Capture the cell that displays the provided text and extract its [x, y] central coordinate. 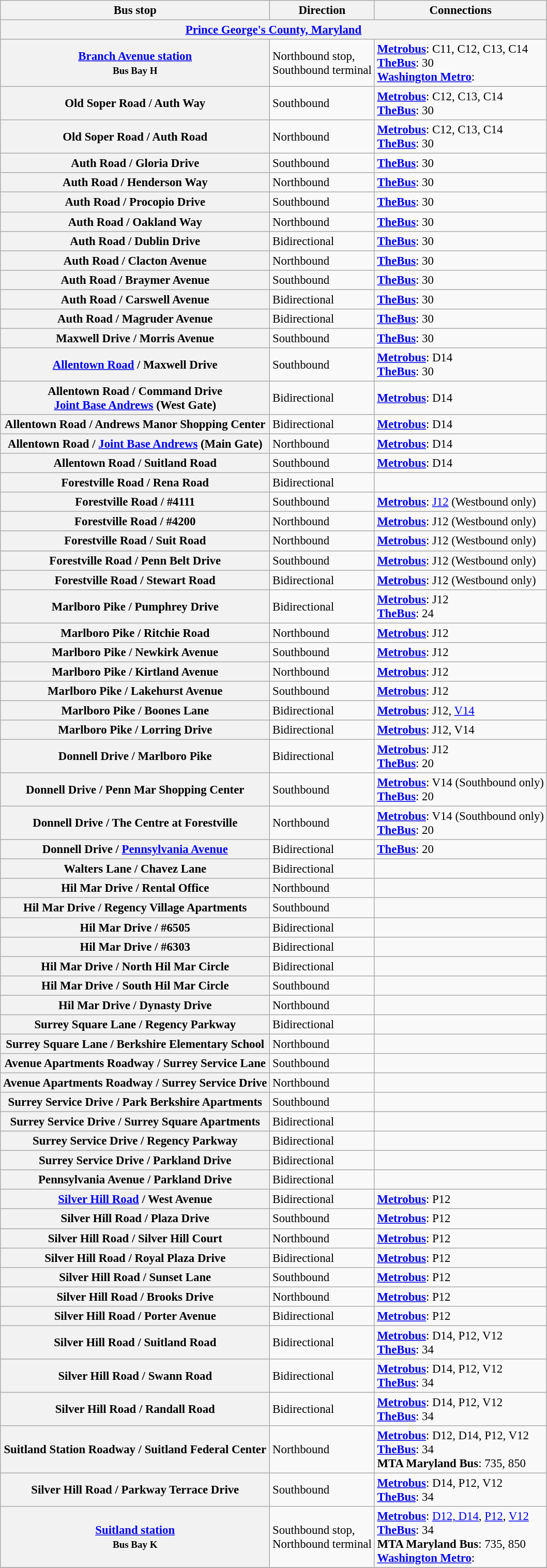
Hil Mar Drive / North Hil Mar Circle [135, 966]
Suitland stationBus Bay K [135, 1537]
Donnell Drive / Pennsylvania Avenue [135, 849]
Donnell Drive / Marlboro Pike [135, 757]
Marlboro Pike / Boones Lane [135, 710]
Metrobus: D14 TheBus: 30 [460, 365]
Auth Road / Braymer Avenue [135, 280]
Old Soper Road / Auth Way [135, 103]
Silver Hill Road / Swann Road [135, 1376]
Silver Hill Road / Randall Road [135, 1409]
Forestville Road / Suit Road [135, 541]
Auth Road / Magruder Avenue [135, 319]
Donnell Drive / Penn Mar Shopping Center [135, 790]
Avenue Apartments Roadway / Surrey Service Drive [135, 1083]
Silver Hill Road / Suitland Road [135, 1342]
Old Soper Road / Auth Road [135, 136]
Walters Lane / Chavez Lane [135, 869]
Silver Hill Road / Parkway Terrace Drive [135, 1490]
Metrobus: C11, C12, C13, C14 TheBus: 30 Washington Metro: [460, 63]
Maxwell Drive / Morris Avenue [135, 338]
Allentown Road / Suitland Road [135, 463]
Hil Mar Drive / South Hil Mar Circle [135, 985]
Donnell Drive / The Centre at Forestville [135, 823]
Silver Hill Road / Porter Avenue [135, 1316]
Allentown Road / Andrews Manor Shopping Center [135, 424]
Allentown Road / Command DriveJoint Base Andrews (West Gate) [135, 398]
Avenue Apartments Roadway / Surrey Service Lane [135, 1063]
Suitland Station Roadway / Suitland Federal Center [135, 1450]
Hil Mar Drive / #6505 [135, 927]
Marlboro Pike / Newkirk Avenue [135, 652]
Hil Mar Drive / Regency Village Apartments [135, 908]
Connections [460, 10]
Metrobus: J12 TheBus: 24 [460, 606]
Hil Mar Drive / Dynasty Drive [135, 1005]
Surrey Service Drive / Parkland Drive [135, 1161]
Auth Road / Carswell Avenue [135, 299]
Forestville Road / Rena Road [135, 483]
Auth Road / Gloria Drive [135, 163]
Surrey Service Drive / Surrey Square Apartments [135, 1122]
Allentown Road / Joint Base Andrews (Main Gate) [135, 444]
Auth Road / Clacton Avenue [135, 261]
Metrobus: D12, D14, P12, V12 TheBus: 34 MTA Maryland Bus: 735, 850 Washington Metro: [460, 1537]
Forestville Road / Penn Belt Drive [135, 560]
Marlboro Pike / Ritchie Road [135, 633]
Silver Hill Road / West Avenue [135, 1199]
Silver Hill Road / Sunset Lane [135, 1277]
Marlboro Pike / Lakehurst Avenue [135, 691]
Surrey Square Lane / Berkshire Elementary School [135, 1044]
Surrey Square Lane / Regency Parkway [135, 1025]
Silver Hill Road / Silver Hill Court [135, 1238]
Silver Hill Road / Plaza Drive [135, 1219]
Metrobus: D12, D14, P12, V12 TheBus: 34 MTA Maryland Bus: 735, 850 [460, 1450]
Surrey Service Drive / Park Berkshire Apartments [135, 1102]
Surrey Service Drive / Regency Parkway [135, 1141]
Auth Road / Henderson Way [135, 182]
Branch Avenue stationBus Bay H [135, 63]
Metrobus: J12 TheBus: 20 [460, 757]
TheBus: 20 [460, 849]
Marlboro Pike / Pumphrey Drive [135, 606]
Auth Road / Dublin Drive [135, 241]
Hil Mar Drive / #6303 [135, 947]
Marlboro Pike / Lorring Drive [135, 730]
Bus stop [135, 10]
Silver Hill Road / Brooks Drive [135, 1297]
Forestville Road / #4200 [135, 522]
Marlboro Pike / Kirtland Avenue [135, 672]
Silver Hill Road / Royal Plaza Drive [135, 1258]
Auth Road / Oakland Way [135, 222]
Southbound stop, Northbound terminal [322, 1537]
Forestville Road / #4111 [135, 502]
Auth Road / Procopio Drive [135, 202]
Northbound stop, Southbound terminal [322, 63]
Hil Mar Drive / Rental Office [135, 889]
Forestville Road / Stewart Road [135, 580]
Allentown Road / Maxwell Drive [135, 365]
Direction [322, 10]
Pennsylvania Avenue / Parkland Drive [135, 1180]
Prince George's County, Maryland [273, 30]
